Identify which cell holds the provided text, then report its (X, Y) central coordinate. 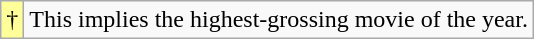
This implies the highest-grossing movie of the year. (279, 20)
† (12, 20)
